Pinpoint the cell where the given text exists, returning its (x, y) midpoint coordinate. 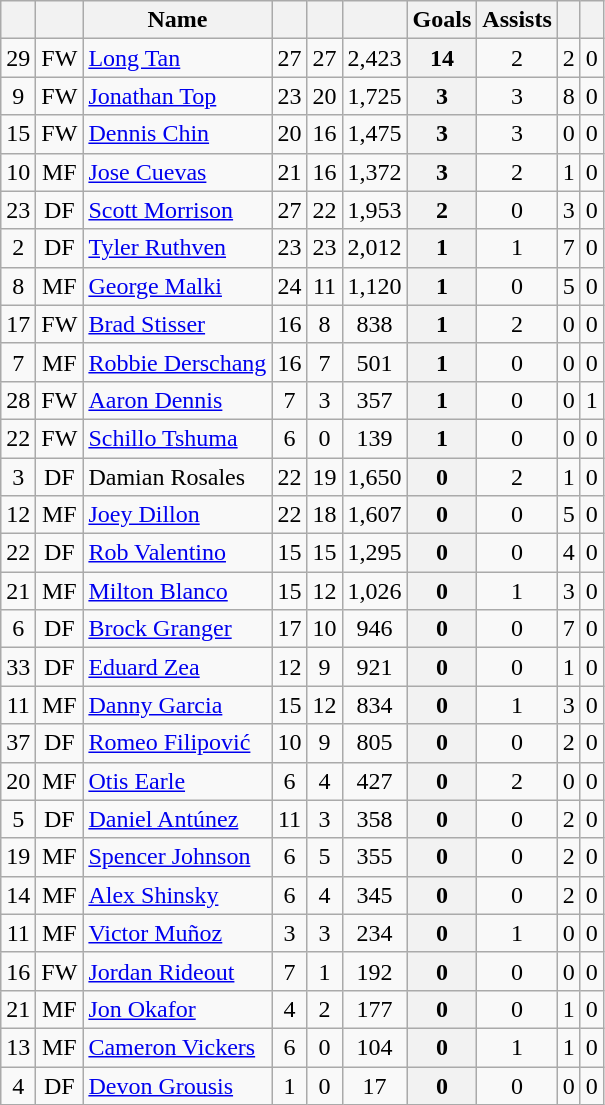
Milton Blanco (178, 591)
13 (18, 1047)
37 (18, 743)
33 (18, 667)
Daniel Antúnez (178, 819)
234 (374, 933)
501 (374, 362)
Rob Valentino (178, 553)
Cameron Vickers (178, 1047)
Devon Grousis (178, 1085)
Joey Dillon (178, 515)
2,012 (374, 248)
Alex Shinsky (178, 895)
104 (374, 1047)
358 (374, 819)
Jordan Rideout (178, 971)
Eduard Zea (178, 667)
Brock Granger (178, 629)
Jose Cuevas (178, 172)
Scott Morrison (178, 210)
18 (324, 515)
Damian Rosales (178, 477)
2,423 (374, 58)
345 (374, 895)
805 (374, 743)
1,026 (374, 591)
Long Tan (178, 58)
Spencer Johnson (178, 857)
427 (374, 781)
Assists (517, 20)
Otis Earle (178, 781)
946 (374, 629)
Goals (442, 20)
357 (374, 400)
1,372 (374, 172)
838 (374, 324)
177 (374, 1009)
1,295 (374, 553)
Schillo Tshuma (178, 438)
Victor Muñoz (178, 933)
921 (374, 667)
George Malki (178, 286)
192 (374, 971)
Tyler Ruthven (178, 248)
1,953 (374, 210)
Romeo Filipović (178, 743)
Aaron Dennis (178, 400)
24 (290, 286)
Robbie Derschang (178, 362)
1,120 (374, 286)
Name (178, 20)
1,475 (374, 134)
1,607 (374, 515)
Dennis Chin (178, 134)
Brad Stisser (178, 324)
Jon Okafor (178, 1009)
1,650 (374, 477)
Jonathan Top (178, 96)
834 (374, 705)
1,725 (374, 96)
355 (374, 857)
139 (374, 438)
29 (18, 58)
28 (18, 400)
Danny Garcia (178, 705)
